Find where the given text appears and provide that cell's center as [X, Y] coordinate. 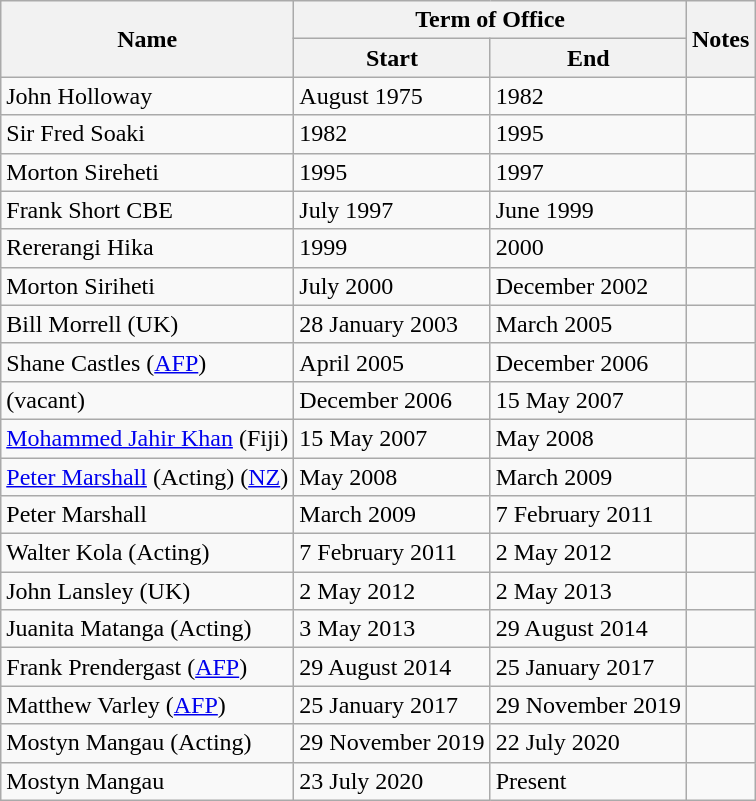
2000 [588, 248]
2 May 2013 [588, 591]
Sir Fred Soaki [148, 134]
March 2005 [588, 324]
Start [392, 58]
Morton Siriheti [148, 286]
Juanita Matanga (Acting) [148, 629]
Present [588, 781]
Name [148, 39]
1999 [392, 248]
July 2000 [392, 286]
Matthew Varley (AFP) [148, 705]
Rererangi Hika [148, 248]
August 1975 [392, 96]
Notes [720, 39]
December 2002 [588, 286]
End [588, 58]
28 January 2003 [392, 324]
Mohammed Jahir Khan (Fiji) [148, 438]
Bill Morrell (UK) [148, 324]
3 May 2013 [392, 629]
Frank Prendergast (AFP) [148, 667]
Morton Sireheti [148, 172]
Peter Marshall [148, 515]
(vacant) [148, 400]
John Lansley (UK) [148, 591]
Term of Office [490, 20]
22 July 2020 [588, 743]
July 1997 [392, 210]
June 1999 [588, 210]
Mostyn Mangau (Acting) [148, 743]
John Holloway [148, 96]
1997 [588, 172]
Peter Marshall (Acting) (NZ) [148, 477]
Mostyn Mangau [148, 781]
Shane Castles (AFP) [148, 362]
23 July 2020 [392, 781]
April 2005 [392, 362]
Frank Short CBE [148, 210]
Walter Kola (Acting) [148, 553]
